Provide the [x, y] coordinate of the cell's center where the given text is located.  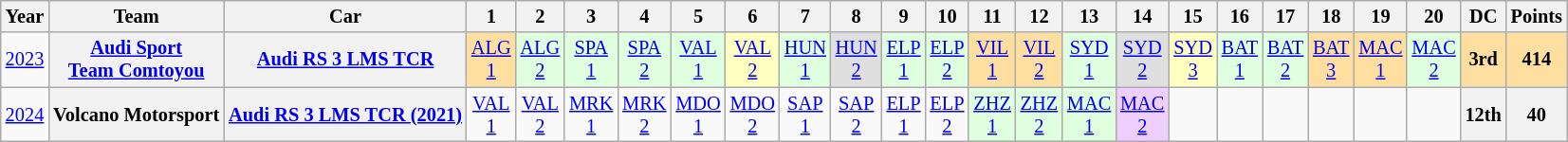
2 [541, 16]
HUN1 [805, 60]
ZHZ2 [1040, 115]
10 [947, 16]
ZHZ1 [992, 115]
12 [1040, 16]
Year [25, 16]
40 [1537, 115]
Volcano Motorsport [137, 115]
MRK2 [644, 115]
SYD1 [1089, 60]
BAT2 [1285, 60]
20 [1433, 16]
BAT3 [1331, 60]
Audi SportTeam Comtoyou [137, 60]
DC [1484, 16]
VIL1 [992, 60]
HUN2 [857, 60]
16 [1240, 16]
12th [1484, 115]
BAT1 [1240, 60]
SAP2 [857, 115]
6 [753, 16]
MRK1 [591, 115]
8 [857, 16]
ALG2 [541, 60]
3 [591, 16]
VIL2 [1040, 60]
Audi RS 3 LMS TCR [345, 60]
11 [992, 16]
13 [1089, 16]
4 [644, 16]
Audi RS 3 LMS TCR (2021) [345, 115]
1 [491, 16]
414 [1537, 60]
14 [1142, 16]
SYD3 [1192, 60]
2024 [25, 115]
3rd [1484, 60]
SPA1 [591, 60]
MDO1 [698, 115]
9 [904, 16]
Car [345, 16]
Team [137, 16]
5 [698, 16]
SYD2 [1142, 60]
19 [1380, 16]
15 [1192, 16]
Points [1537, 16]
18 [1331, 16]
ALG1 [491, 60]
MDO2 [753, 115]
SAP1 [805, 115]
2023 [25, 60]
SPA2 [644, 60]
7 [805, 16]
17 [1285, 16]
